Detect which cell encompasses the target text, then output its (X, Y) center coordinate. 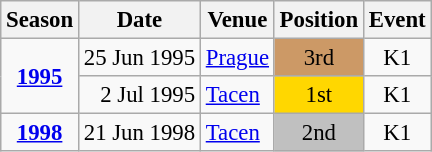
Position (318, 20)
21 Jun 1998 (139, 133)
Season (40, 20)
2nd (318, 133)
Venue (237, 20)
3rd (318, 58)
1998 (40, 133)
Prague (237, 58)
2 Jul 1995 (139, 95)
Event (397, 20)
1st (318, 95)
25 Jun 1995 (139, 58)
1995 (40, 76)
Date (139, 20)
